Determine the [x, y] coordinate at the center of the cell enclosing the given text.  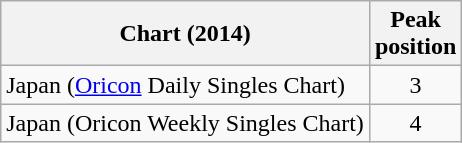
Chart (2014) [186, 34]
Japan (Oricon Weekly Singles Chart) [186, 123]
3 [415, 85]
Peakposition [415, 34]
4 [415, 123]
Japan (Oricon Daily Singles Chart) [186, 85]
